For the text-containing cell, return its midpoint in [X, Y] coordinate format. 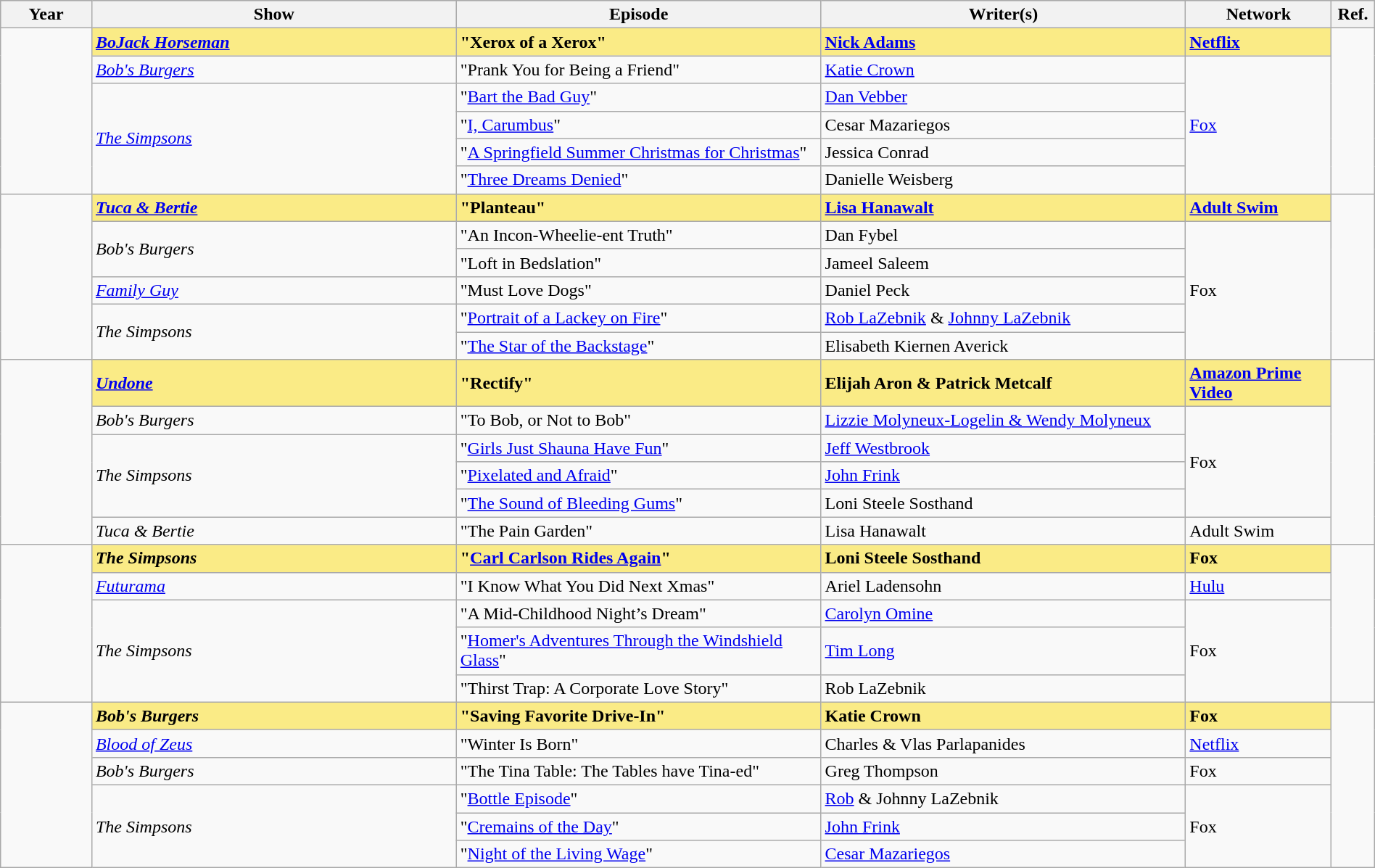
"An Incon-Wheelie-ent Truth" [638, 235]
Greg Thompson [1004, 771]
"Must Love Dogs" [638, 290]
Elisabeth Kiernen Averick [1004, 346]
Carolyn Omine [1004, 613]
"Loft in Bedslation" [638, 263]
"The Star of the Backstage" [638, 346]
"Bottle Episode" [638, 798]
Rob LaZebnik & Johnny LaZebnik [1004, 318]
Elijah Aron & Patrick Metcalf [1004, 383]
"Three Dreams Denied" [638, 180]
Ariel Ladensohn [1004, 586]
Charles & Vlas Parlapanides [1004, 743]
Ref. [1353, 15]
"Carl Carlson Rides Again" [638, 558]
"Thirst Trap: A Corporate Love Story" [638, 688]
"Pixelated and Afraid" [638, 476]
Rob & Johnny LaZebnik [1004, 798]
"Saving Favorite Drive-In" [638, 716]
"Night of the Living Wage" [638, 854]
Jeff Westbrook [1004, 448]
"Prank You for Being a Friend" [638, 70]
Lizzie Molyneux-Logelin & Wendy Molyneux [1004, 421]
Hulu [1259, 586]
Daniel Peck [1004, 290]
Jameel Saleem [1004, 263]
Dan Fybel [1004, 235]
"The Tina Table: The Tables have Tina-ed" [638, 771]
Nick Adams [1004, 42]
"I Know What You Did Next Xmas" [638, 586]
"A Mid-Childhood Night’s Dream" [638, 613]
"Bart the Bad Guy" [638, 97]
Dan Vebber [1004, 97]
"Cremains of the Day" [638, 826]
Year [46, 15]
Amazon Prime Video [1259, 383]
Undone [274, 383]
Danielle Weisberg [1004, 180]
Jessica Conrad [1004, 152]
Show [274, 15]
"Planteau" [638, 207]
"Homer's Adventures Through the Windshield Glass" [638, 651]
Family Guy [274, 290]
"The Pain Garden" [638, 531]
"Girls Just Shauna Have Fun" [638, 448]
"Portrait of a Lackey on Fire" [638, 318]
"The Sound of Bleeding Gums" [638, 503]
"Winter Is Born" [638, 743]
"Xerox of a Xerox" [638, 42]
"Rectify" [638, 383]
Network [1259, 15]
Rob LaZebnik [1004, 688]
Episode [638, 15]
Blood of Zeus [274, 743]
Tim Long [1004, 651]
"I, Carumbus" [638, 125]
"To Bob, or Not to Bob" [638, 421]
Futurama [274, 586]
"A Springfield Summer Christmas for Christmas" [638, 152]
Writer(s) [1004, 15]
BoJack Horseman [274, 42]
